Detect which cell encompasses the target text, then output its (X, Y) center coordinate. 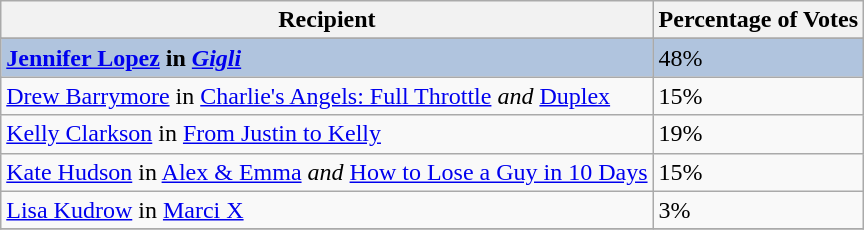
Recipient (327, 20)
Kelly Clarkson in From Justin to Kelly (327, 134)
Jennifer Lopez in Gigli (327, 58)
Kate Hudson in Alex & Emma and How to Lose a Guy in 10 Days (327, 172)
48% (758, 58)
Percentage of Votes (758, 20)
19% (758, 134)
3% (758, 210)
Drew Barrymore in Charlie's Angels: Full Throttle and Duplex (327, 96)
Lisa Kudrow in Marci X (327, 210)
